Identify which cell holds the provided text, then report its (x, y) central coordinate. 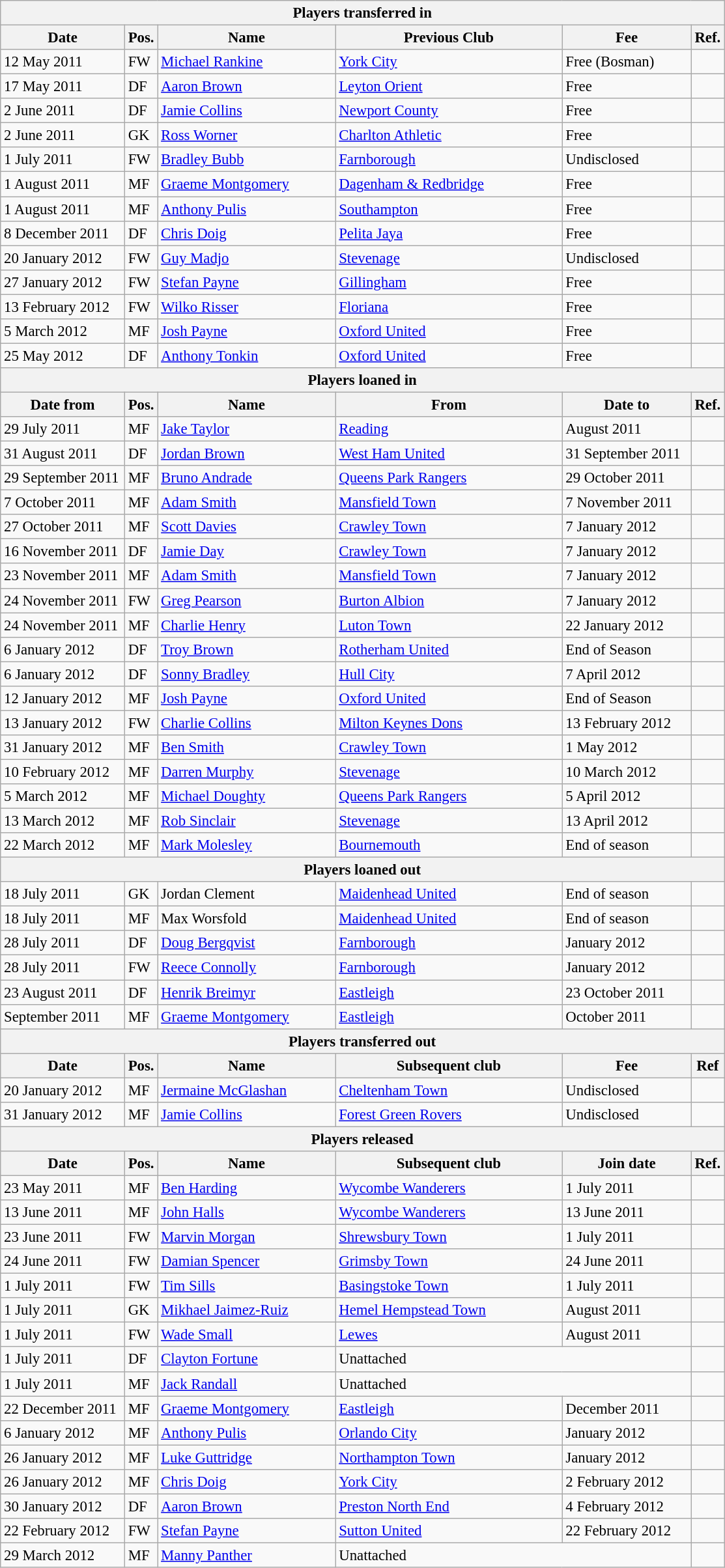
12 January 2012 (63, 699)
Wade Small (246, 1335)
Northampton Town (449, 1457)
Forest Green Rovers (449, 1115)
27 October 2011 (63, 527)
29 July 2011 (63, 429)
Rotherham United (449, 649)
Shrewsbury Town (449, 1237)
22 December 2011 (63, 1408)
13 March 2012 (63, 821)
Scott Davies (246, 527)
December 2011 (627, 1408)
Milton Keynes Dons (449, 723)
Bournemouth (449, 845)
16 November 2011 (63, 552)
Date from (63, 404)
Jamie Day (246, 552)
Orlando City (449, 1433)
Lewes (449, 1335)
Players released (362, 1139)
Free (Bosman) (627, 62)
Grimsby Town (449, 1261)
Jermaine McGlashan (246, 1090)
Charlie Collins (246, 723)
Players transferred out (362, 1041)
John Halls (246, 1212)
Luton Town (449, 625)
Hemel Hempstead Town (449, 1310)
25 May 2012 (63, 356)
Ben Smith (246, 748)
Ref (707, 1065)
Mikhael Jaimez-Ruiz (246, 1310)
September 2011 (63, 1016)
West Ham United (449, 454)
Bruno Andrade (246, 478)
13 April 2012 (627, 821)
Bradley Bubb (246, 160)
7 October 2011 (63, 503)
Ben Harding (246, 1188)
27 January 2012 (63, 282)
29 September 2011 (63, 478)
7 April 2012 (627, 674)
Rob Sinclair (246, 821)
8 December 2011 (63, 233)
Dagenham & Redbridge (449, 184)
Jordan Clement (246, 894)
Michael Doughty (246, 796)
17 May 2011 (63, 87)
1 May 2012 (627, 748)
7 November 2011 (627, 503)
Manny Panther (246, 1555)
Tim Sills (246, 1286)
Reading (449, 429)
Jack Randall (246, 1384)
Charlie Henry (246, 625)
October 2011 (627, 1016)
23 August 2011 (63, 992)
22 January 2012 (627, 625)
22 March 2012 (63, 845)
Sutton United (449, 1531)
Darren Murphy (246, 772)
Jordan Brown (246, 454)
23 June 2011 (63, 1237)
Marvin Morgan (246, 1237)
Newport County (449, 111)
29 March 2012 (63, 1555)
10 March 2012 (627, 772)
Henrik Breimyr (246, 992)
Players loaned out (362, 870)
Gillingham (449, 282)
5 April 2012 (627, 796)
Michael Rankine (246, 62)
10 February 2012 (63, 772)
31 September 2011 (627, 454)
Burton Albion (449, 600)
Join date (627, 1164)
23 November 2011 (63, 576)
Jake Taylor (246, 429)
Max Worsfold (246, 919)
Ross Worner (246, 135)
Previous Club (449, 38)
Charlton Athletic (449, 135)
Basingstoke Town (449, 1286)
Greg Pearson (246, 600)
Wilko Risser (246, 307)
From (449, 404)
Players transferred in (362, 13)
Date to (627, 404)
23 October 2011 (627, 992)
Doug Bergqvist (246, 944)
Mark Molesley (246, 845)
Southampton (449, 209)
29 October 2011 (627, 478)
Cheltenham Town (449, 1090)
12 May 2011 (63, 62)
Luke Guttridge (246, 1457)
Damian Spencer (246, 1261)
Guy Madjo (246, 258)
Floriana (449, 307)
Preston North End (449, 1506)
13 January 2012 (63, 723)
2 February 2012 (627, 1482)
Hull City (449, 674)
30 January 2012 (63, 1506)
Reece Connolly (246, 968)
Players loaned in (362, 380)
Troy Brown (246, 649)
Clayton Fortune (246, 1360)
4 February 2012 (627, 1506)
Anthony Tonkin (246, 356)
23 May 2011 (63, 1188)
Sonny Bradley (246, 674)
31 August 2011 (63, 454)
Pelita Jaya (449, 233)
Leyton Orient (449, 87)
